Return the (X, Y) coordinate for the center point of the cell that contains the specified text.  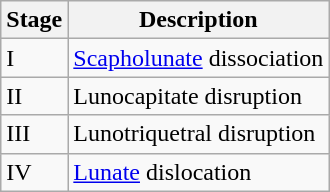
IV (34, 172)
Stage (34, 20)
Description (198, 20)
III (34, 134)
Lunate dislocation (198, 172)
Lunotriquetral disruption (198, 134)
II (34, 96)
I (34, 58)
Lunocapitate disruption (198, 96)
Scapholunate dissociation (198, 58)
